Capture the cell that displays the provided text and extract its (x, y) central coordinate. 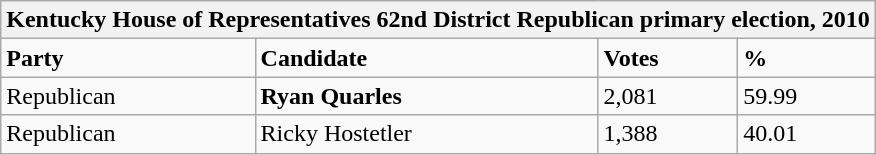
Candidate (426, 58)
Party (128, 58)
Ricky Hostetler (426, 134)
59.99 (806, 96)
Kentucky House of Representatives 62nd District Republican primary election, 2010 (438, 20)
Votes (668, 58)
Ryan Quarles (426, 96)
1,388 (668, 134)
% (806, 58)
40.01 (806, 134)
2,081 (668, 96)
